Pinpoint the cell where the given text exists, returning its (X, Y) midpoint coordinate. 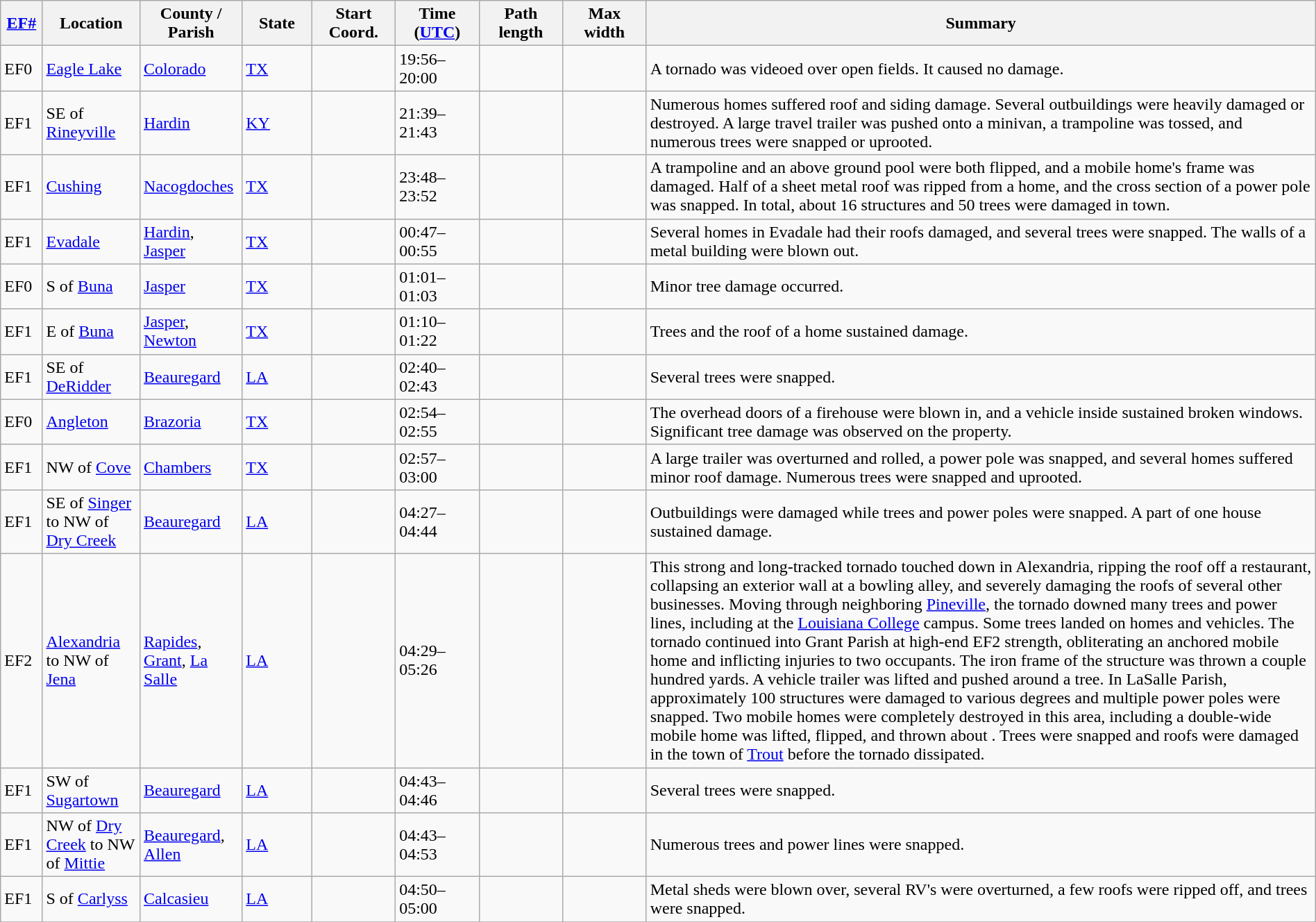
NW of Dry Creek to NW of Mittie (92, 845)
Nacogdoches (192, 187)
Beauregard, Allen (192, 845)
Eagle Lake (92, 68)
Several homes in Evadale had their roofs damaged, and several trees were snapped. The walls of a metal building were blown out. (981, 242)
Metal sheds were blown over, several RV's were overturned, a few roofs were ripped off, and trees were snapped. (981, 900)
KY (277, 123)
Hardin (192, 123)
S of Buna (92, 286)
Numerous trees and power lines were snapped. (981, 845)
01:01–01:03 (437, 286)
The overhead doors of a firehouse were blown in, and a vehicle inside sustained broken windows. Significant tree damage was observed on the property. (981, 422)
04:29–05:26 (437, 660)
Trees and the roof of a home sustained damage. (981, 332)
County / Parish (192, 24)
Hardin, Jasper (192, 242)
Outbuildings were damaged while trees and power poles were snapped. A part of one house sustained damage. (981, 521)
04:43–04:46 (437, 790)
02:40–02:43 (437, 376)
Chambers (192, 467)
19:56–20:00 (437, 68)
EF# (22, 24)
Calcasieu (192, 900)
02:57–03:00 (437, 467)
Path length (521, 24)
Start Coord. (353, 24)
Alexandria to NW of Jena (92, 660)
Colorado (192, 68)
04:27–04:44 (437, 521)
Jasper, Newton (192, 332)
Evadale (92, 242)
SE of Rineyville (92, 123)
Angleton (92, 422)
S of Carlyss (92, 900)
00:47–00:55 (437, 242)
State (277, 24)
02:54–02:55 (437, 422)
01:10–01:22 (437, 332)
Rapides, Grant, La Salle (192, 660)
A tornado was videoed over open fields. It caused no damage. (981, 68)
SE of DeRidder (92, 376)
EF2 (22, 660)
Max width (605, 24)
Cushing (92, 187)
23:48–23:52 (437, 187)
E of Buna (92, 332)
SE of Singer to NW of Dry Creek (92, 521)
04:43–04:53 (437, 845)
Brazoria (192, 422)
Time (UTC) (437, 24)
04:50–05:00 (437, 900)
SW of Sugartown (92, 790)
Minor tree damage occurred. (981, 286)
Summary (981, 24)
NW of Cove (92, 467)
Location (92, 24)
Jasper (192, 286)
21:39–21:43 (437, 123)
